Return the (X, Y) coordinate for the center point of the cell that contains the specified text.  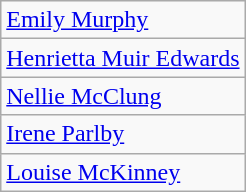
Nellie McClung (123, 96)
Louise McKinney (123, 172)
Irene Parlby (123, 134)
Henrietta Muir Edwards (123, 58)
Emily Murphy (123, 20)
